Return the (x, y) coordinate for the center point of the cell that contains the specified text.  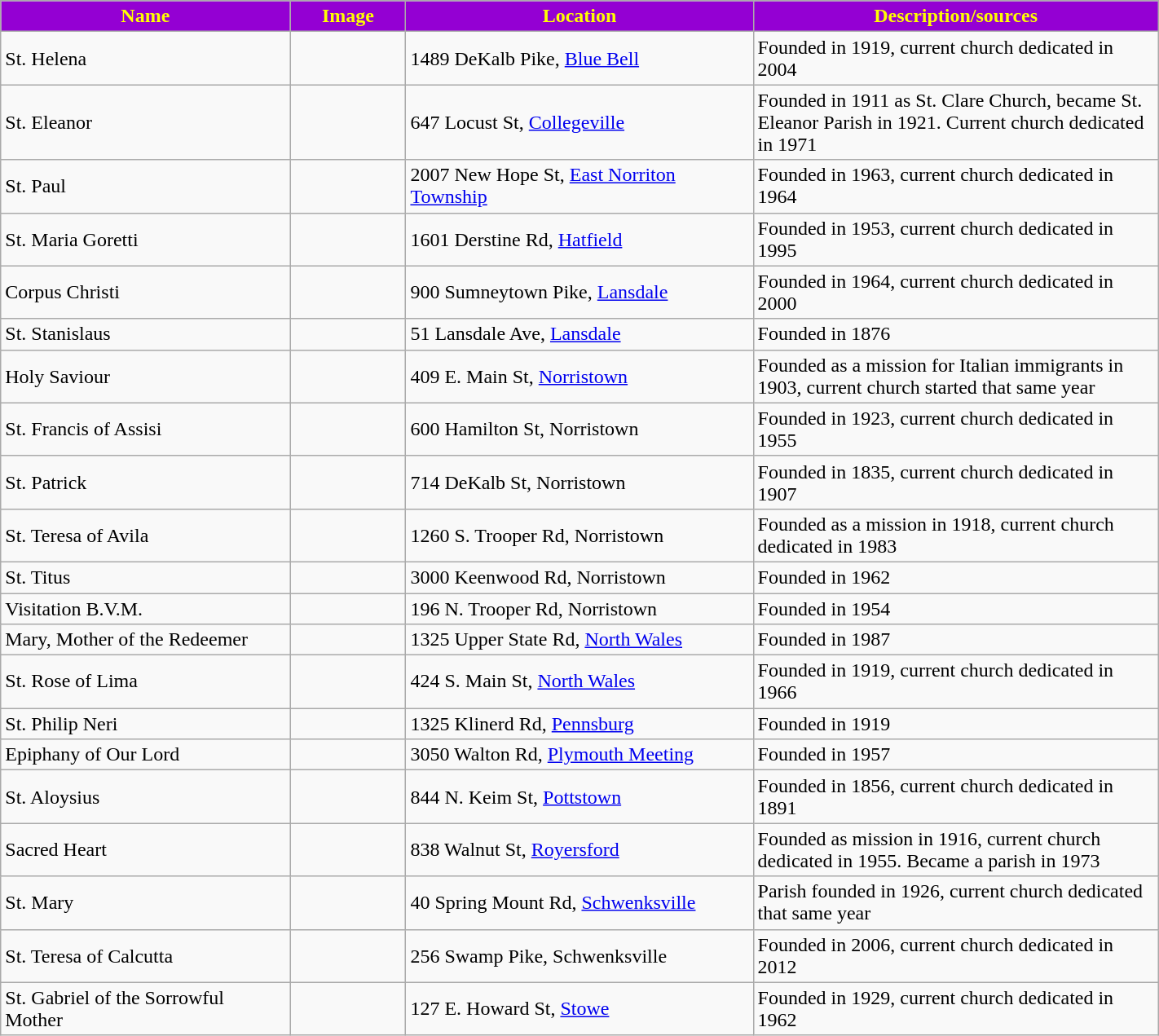
Location (579, 16)
St. Titus (145, 577)
Image (348, 16)
St. Rose of Lima (145, 681)
844 N. Keim St, Pottstown (579, 797)
Description/sources (955, 16)
1601 Derstine Rd, Hatfield (579, 240)
1325 Klinerd Rd, Pennsburg (579, 724)
Founded in 1856, current church dedicated in 1891 (955, 797)
Visitation B.V.M. (145, 609)
St. Teresa of Avila (145, 535)
Holy Saviour (145, 377)
1325 Upper State Rd, North Wales (579, 640)
838 Walnut St, Royersford (579, 849)
Epiphany of Our Lord (145, 755)
St. Paul (145, 186)
Founded in 1953, current church dedicated in 1995 (955, 240)
St. Philip Neri (145, 724)
3000 Keenwood Rd, Norristown (579, 577)
424 S. Main St, North Wales (579, 681)
Founded in 1954 (955, 609)
Founded in 1919, current church dedicated in 2004 (955, 59)
Founded as a mission for Italian immigrants in 1903, current church started that same year (955, 377)
St. Francis of Assisi (145, 429)
600 Hamilton St, Norristown (579, 429)
Founded in 1876 (955, 334)
40 Spring Mount Rd, Schwenksville (579, 903)
Founded in 1919, current church dedicated in 1966 (955, 681)
1489 DeKalb Pike, Blue Bell (579, 59)
St. Aloysius (145, 797)
Founded in 1835, current church dedicated in 1907 (955, 483)
Founded in 1963, current church dedicated in 1964 (955, 186)
Founded in 1923, current church dedicated in 1955 (955, 429)
Founded as a mission in 1918, current church dedicated in 1983 (955, 535)
Name (145, 16)
409 E. Main St, Norristown (579, 377)
Founded as mission in 1916, current church dedicated in 1955. Became a parish in 1973 (955, 849)
Sacred Heart (145, 849)
Founded in 1964, current church dedicated in 2000 (955, 292)
Corpus Christi (145, 292)
Founded in 1911 as St. Clare Church, became St. Eleanor Parish in 1921. Current church dedicated in 1971 (955, 122)
Founded in 2006, current church dedicated in 2012 (955, 955)
900 Sumneytown Pike, Lansdale (579, 292)
St. Helena (145, 59)
Founded in 1919 (955, 724)
256 Swamp Pike, Schwenksville (579, 955)
1260 S. Trooper Rd, Norristown (579, 535)
51 Lansdale Ave, Lansdale (579, 334)
647 Locust St, Collegeville (579, 122)
Parish founded in 1926, current church dedicated that same year (955, 903)
Mary, Mother of the Redeemer (145, 640)
Founded in 1962 (955, 577)
714 DeKalb St, Norristown (579, 483)
2007 New Hope St, East Norriton Township (579, 186)
127 E. Howard St, Stowe (579, 1009)
St. Maria Goretti (145, 240)
3050 Walton Rd, Plymouth Meeting (579, 755)
196 N. Trooper Rd, Norristown (579, 609)
St. Teresa of Calcutta (145, 955)
St. Eleanor (145, 122)
Founded in 1929, current church dedicated in 1962 (955, 1009)
St. Patrick (145, 483)
St. Gabriel of the Sorrowful Mother (145, 1009)
Founded in 1957 (955, 755)
St. Mary (145, 903)
St. Stanislaus (145, 334)
Founded in 1987 (955, 640)
